Extract the [x, y] coordinate from the center of the cell holding the provided text.  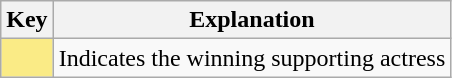
Indicates the winning supporting actress [252, 58]
Key [27, 20]
Explanation [252, 20]
